Pinpoint the cell where the given text exists, returning its [X, Y] midpoint coordinate. 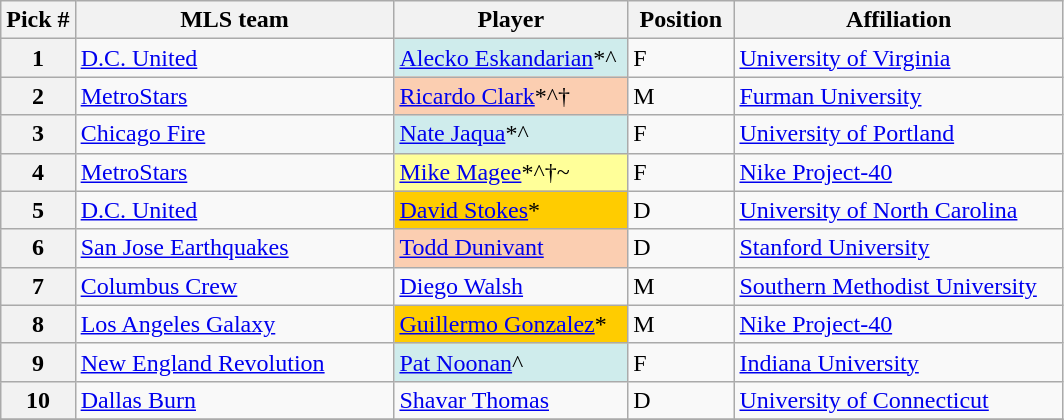
10 [38, 400]
Mike Magee*^†~ [511, 172]
New England Revolution [234, 362]
Indiana University [898, 362]
Stanford University [898, 248]
3 [38, 134]
9 [38, 362]
Chicago Fire [234, 134]
University of Virginia [898, 58]
Columbus Crew [234, 286]
David Stokes* [511, 210]
7 [38, 286]
University of Portland [898, 134]
Guillermo Gonzalez* [511, 324]
Player [511, 20]
Pick # [38, 20]
San Jose Earthquakes [234, 248]
University of Connecticut [898, 400]
Diego Walsh [511, 286]
Nate Jaqua*^ [511, 134]
University of North Carolina [898, 210]
Ricardo Clark*^† [511, 96]
Todd Dunivant [511, 248]
Alecko Eskandarian*^ [511, 58]
Furman University [898, 96]
6 [38, 248]
MLS team [234, 20]
2 [38, 96]
Southern Methodist University [898, 286]
5 [38, 210]
Pat Noonan^ [511, 362]
Affiliation [898, 20]
8 [38, 324]
Shavar Thomas [511, 400]
1 [38, 58]
Dallas Burn [234, 400]
Position [681, 20]
4 [38, 172]
Los Angeles Galaxy [234, 324]
